Pinpoint the cell where the given text exists, returning its (X, Y) midpoint coordinate. 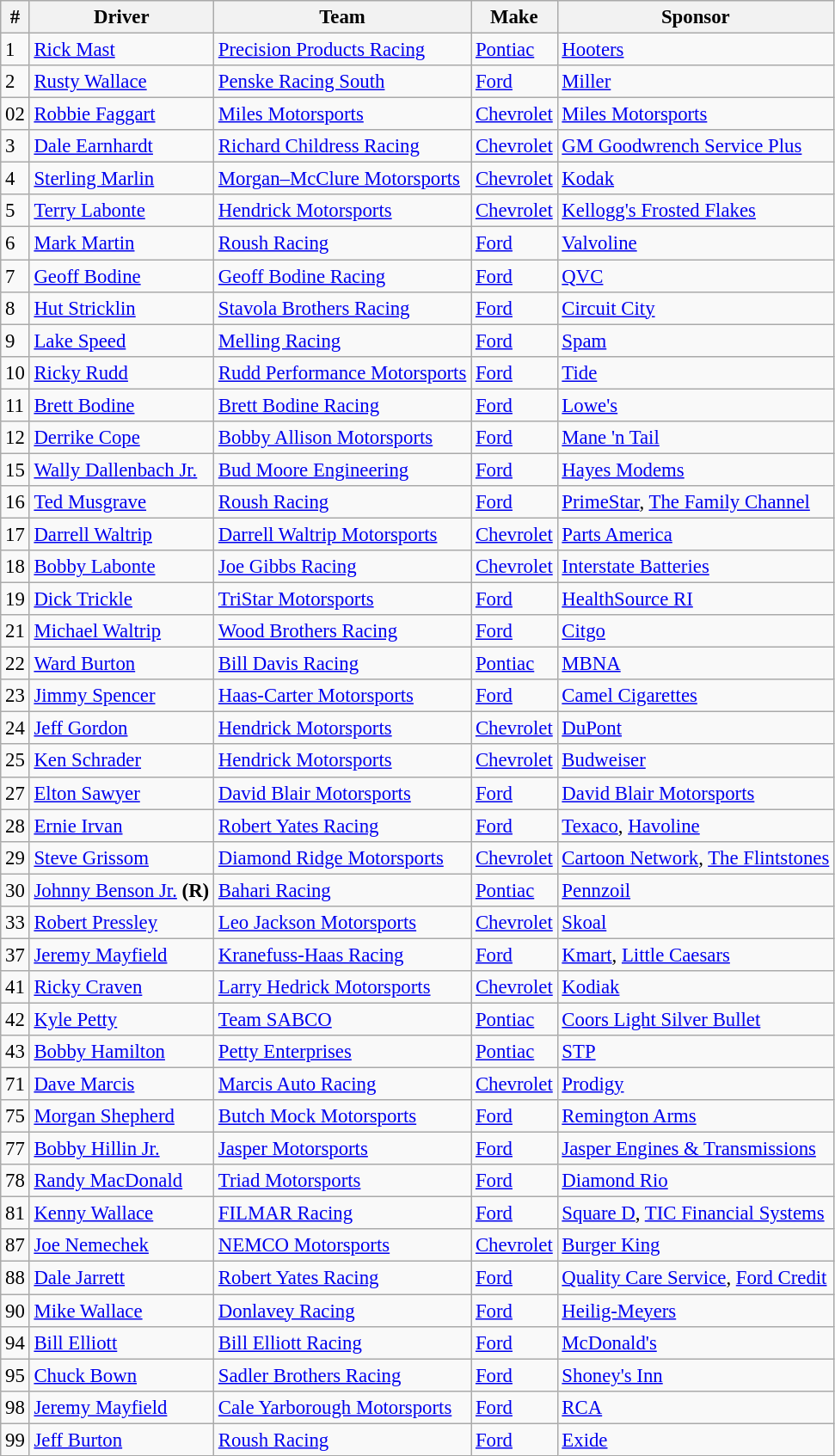
Elton Sawyer (121, 793)
Driver (121, 17)
1 (15, 50)
TriStar Motorsports (342, 599)
Brett Bodine Racing (342, 405)
NEMCO Motorsports (342, 1246)
28 (15, 826)
02 (15, 114)
Interstate Batteries (696, 567)
Hut Stricklin (121, 308)
Geoff Bodine Racing (342, 276)
Bill Davis Racing (342, 664)
Terry Labonte (121, 211)
Ricky Craven (121, 987)
Bobby Labonte (121, 567)
21 (15, 631)
33 (15, 923)
Kodak (696, 179)
Geoff Bodine (121, 276)
75 (15, 1116)
7 (15, 276)
Team SABCO (342, 1019)
Sponsor (696, 17)
Joe Nemechek (121, 1246)
90 (15, 1311)
Butch Mock Motorsports (342, 1116)
Cartoon Network, The Flintstones (696, 857)
Michael Waltrip (121, 631)
12 (15, 438)
16 (15, 502)
5 (15, 211)
Ricky Rudd (121, 372)
30 (15, 890)
25 (15, 761)
99 (15, 1440)
Johnny Benson Jr. (R) (121, 890)
Rick Mast (121, 50)
Tide (696, 372)
Dick Trickle (121, 599)
Wood Brothers Racing (342, 631)
19 (15, 599)
Robbie Faggart (121, 114)
Jeff Gordon (121, 728)
Circuit City (696, 308)
Texaco, Havoline (696, 826)
Hayes Modems (696, 470)
11 (15, 405)
Jimmy Spencer (121, 696)
Camel Cigarettes (696, 696)
81 (15, 1213)
77 (15, 1149)
Diamond Ridge Motorsports (342, 857)
GM Goodwrench Service Plus (696, 146)
Brett Bodine (121, 405)
Kyle Petty (121, 1019)
Dale Earnhardt (121, 146)
Precision Products Racing (342, 50)
Lowe's (696, 405)
24 (15, 728)
4 (15, 179)
Bud Moore Engineering (342, 470)
Darrell Waltrip Motorsports (342, 534)
Larry Hedrick Motorsports (342, 987)
Burger King (696, 1246)
STP (696, 1052)
Bobby Hamilton (121, 1052)
42 (15, 1019)
Parts America (696, 534)
8 (15, 308)
Valvoline (696, 243)
22 (15, 664)
78 (15, 1181)
Prodigy (696, 1084)
Robert Pressley (121, 923)
Cale Yarborough Motorsports (342, 1407)
Kranefuss-Haas Racing (342, 955)
37 (15, 955)
Remington Arms (696, 1116)
# (15, 17)
Bill Elliott Racing (342, 1342)
PrimeStar, The Family Channel (696, 502)
Darrell Waltrip (121, 534)
23 (15, 696)
Mark Martin (121, 243)
15 (15, 470)
18 (15, 567)
Petty Enterprises (342, 1052)
Jasper Engines & Transmissions (696, 1149)
43 (15, 1052)
95 (15, 1375)
McDonald's (696, 1342)
FILMAR Racing (342, 1213)
71 (15, 1084)
3 (15, 146)
Stavola Brothers Racing (342, 308)
Coors Light Silver Bullet (696, 1019)
Budweiser (696, 761)
MBNA (696, 664)
Triad Motorsports (342, 1181)
Bobby Allison Motorsports (342, 438)
Jeff Burton (121, 1440)
Haas-Carter Motorsports (342, 696)
Kellogg's Frosted Flakes (696, 211)
Jasper Motorsports (342, 1149)
Sadler Brothers Racing (342, 1375)
Pennzoil (696, 890)
Derrike Cope (121, 438)
Ward Burton (121, 664)
Morgan Shepherd (121, 1116)
Morgan–McClure Motorsports (342, 179)
HealthSource RI (696, 599)
Kenny Wallace (121, 1213)
Team (342, 17)
Kodiak (696, 987)
Diamond Rio (696, 1181)
Skoal (696, 923)
98 (15, 1407)
10 (15, 372)
Ted Musgrave (121, 502)
Chuck Bown (121, 1375)
Leo Jackson Motorsports (342, 923)
Donlavey Racing (342, 1311)
Make (514, 17)
Randy MacDonald (121, 1181)
Citgo (696, 631)
94 (15, 1342)
27 (15, 793)
Ernie Irvan (121, 826)
Steve Grissom (121, 857)
6 (15, 243)
Rudd Performance Motorsports (342, 372)
Bobby Hillin Jr. (121, 1149)
88 (15, 1278)
Dave Marcis (121, 1084)
Mane 'n Tail (696, 438)
29 (15, 857)
Heilig-Meyers (696, 1311)
Melling Racing (342, 341)
Mike Wallace (121, 1311)
Ken Schrader (121, 761)
Exide (696, 1440)
Marcis Auto Racing (342, 1084)
QVC (696, 276)
87 (15, 1246)
RCA (696, 1407)
17 (15, 534)
Quality Care Service, Ford Credit (696, 1278)
2 (15, 82)
Miller (696, 82)
Joe Gibbs Racing (342, 567)
Bill Elliott (121, 1342)
Square D, TIC Financial Systems (696, 1213)
Dale Jarrett (121, 1278)
Hooters (696, 50)
41 (15, 987)
Bahari Racing (342, 890)
Richard Childress Racing (342, 146)
Kmart, Little Caesars (696, 955)
Penske Racing South (342, 82)
DuPont (696, 728)
9 (15, 341)
Shoney's Inn (696, 1375)
Sterling Marlin (121, 179)
Wally Dallenbach Jr. (121, 470)
Spam (696, 341)
Rusty Wallace (121, 82)
Lake Speed (121, 341)
